Provide the (X, Y) coordinate of the cell's center where the given text is located.  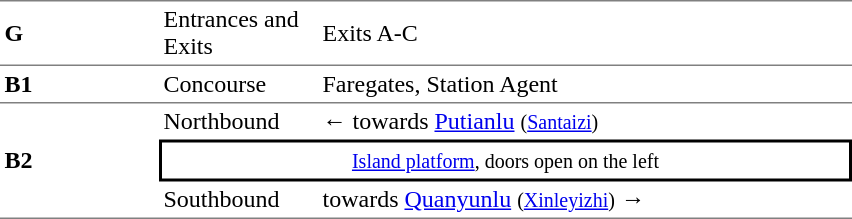
Island platform, doors open on the left (506, 161)
← towards Putianlu (Santaizi) (585, 122)
Northbound (238, 122)
Faregates, Station Agent (585, 85)
Entrances and Exits (238, 33)
Exits A-C (585, 33)
G (80, 33)
B1 (80, 85)
Concourse (238, 85)
